Provide the (X, Y) coordinate of the cell's center where the given text is located.  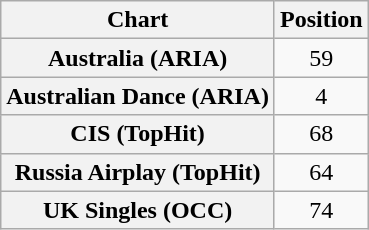
59 (321, 58)
Australia (ARIA) (138, 58)
68 (321, 134)
CIS (TopHit) (138, 134)
74 (321, 210)
UK Singles (OCC) (138, 210)
4 (321, 96)
Chart (138, 20)
64 (321, 172)
Australian Dance (ARIA) (138, 96)
Position (321, 20)
Russia Airplay (TopHit) (138, 172)
